Return the [X, Y] coordinate for the center point of the cell that contains the specified text.  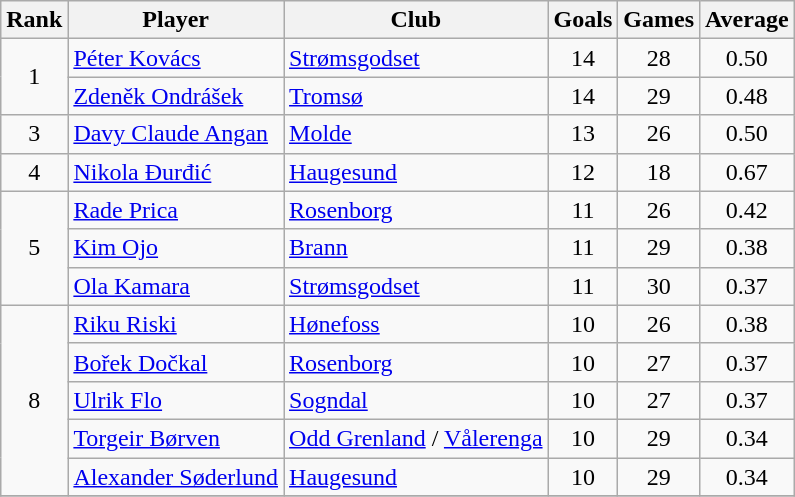
Player [176, 20]
Davy Claude Angan [176, 134]
Nikola Đurđić [176, 172]
0.67 [748, 172]
Péter Kovács [176, 58]
Molde [416, 134]
Club [416, 20]
Zdeněk Ondrášek [176, 96]
Goals [583, 20]
8 [34, 400]
3 [34, 134]
Kim Ojo [176, 248]
Rade Prica [176, 210]
0.48 [748, 96]
12 [583, 172]
Rank [34, 20]
Brann [416, 248]
Riku Riski [176, 324]
Tromsø [416, 96]
0.42 [748, 210]
Odd Grenland / Vålerenga [416, 438]
1 [34, 77]
28 [659, 58]
Average [748, 20]
4 [34, 172]
Bořek Dočkal [176, 362]
Games [659, 20]
18 [659, 172]
30 [659, 286]
Torgeir Børven [176, 438]
Ola Kamara [176, 286]
13 [583, 134]
Hønefoss [416, 324]
Sogndal [416, 400]
Ulrik Flo [176, 400]
5 [34, 248]
Alexander Søderlund [176, 477]
